Pinpoint the cell where the given text exists, returning its (X, Y) midpoint coordinate. 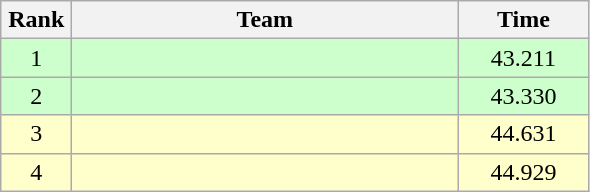
44.631 (524, 134)
Team (265, 20)
43.330 (524, 96)
43.211 (524, 58)
Time (524, 20)
4 (36, 172)
3 (36, 134)
1 (36, 58)
44.929 (524, 172)
2 (36, 96)
Rank (36, 20)
